Output the [X, Y] coordinate of the center of the cell containing the given text.  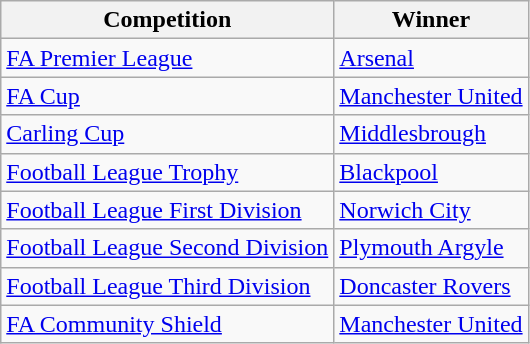
Football League First Division [168, 210]
FA Community Shield [168, 324]
Carling Cup [168, 134]
FA Premier League [168, 58]
Norwich City [431, 210]
Winner [431, 20]
Middlesbrough [431, 134]
FA Cup [168, 96]
Competition [168, 20]
Football League Trophy [168, 172]
Plymouth Argyle [431, 248]
Blackpool [431, 172]
Football League Second Division [168, 248]
Doncaster Rovers [431, 286]
Arsenal [431, 58]
Football League Third Division [168, 286]
